Find where the given text appears and provide that cell's center as (X, Y) coordinate. 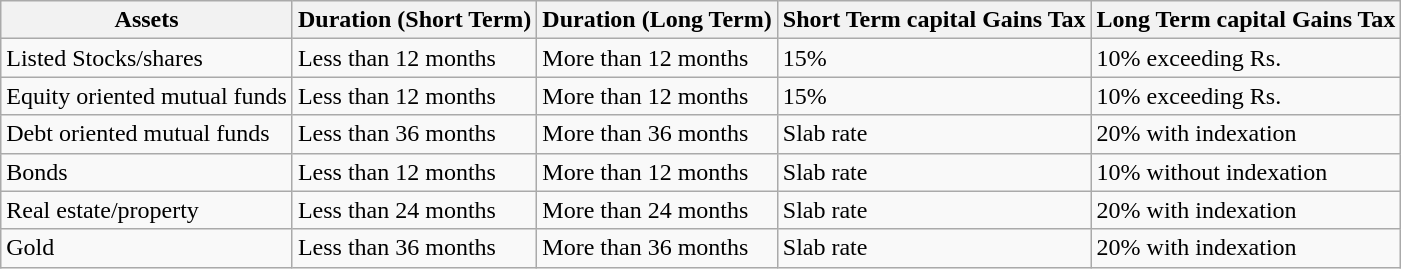
Assets (147, 20)
Equity oriented mutual funds (147, 96)
Real estate/property (147, 210)
Duration (Long Term) (657, 20)
10% without indexation (1246, 172)
Long Term capital Gains Tax (1246, 20)
Listed Stocks/shares (147, 58)
Duration (Short Term) (414, 20)
Debt oriented mutual funds (147, 134)
More than 24 months (657, 210)
Bonds (147, 172)
Gold (147, 248)
Less than 24 months (414, 210)
Short Term capital Gains Tax (934, 20)
